Output the (x, y) coordinate of the center of the cell containing the given text.  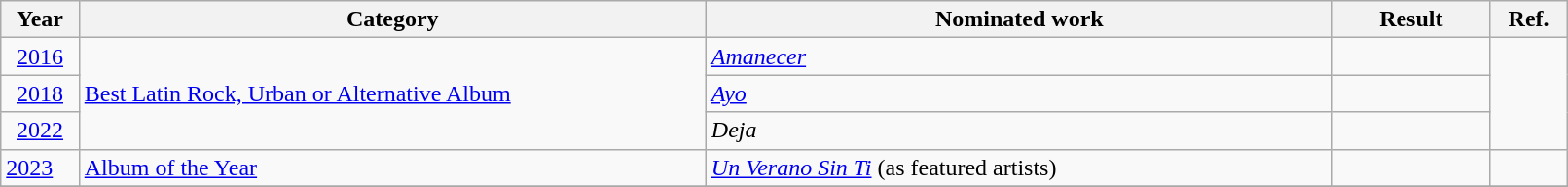
Result (1411, 19)
Year (40, 19)
Amanecer (1019, 56)
2016 (40, 56)
Deja (1019, 131)
Category (392, 19)
Ayo (1019, 93)
Un Verano Sin Ti (as featured artists) (1019, 168)
2022 (40, 131)
Album of the Year (392, 168)
2023 (40, 168)
Ref. (1528, 19)
2018 (40, 93)
Best Latin Rock, Urban or Alternative Album (392, 93)
Nominated work (1019, 19)
